Search for the cell housing the specified text and yield its (X, Y) center coordinate. 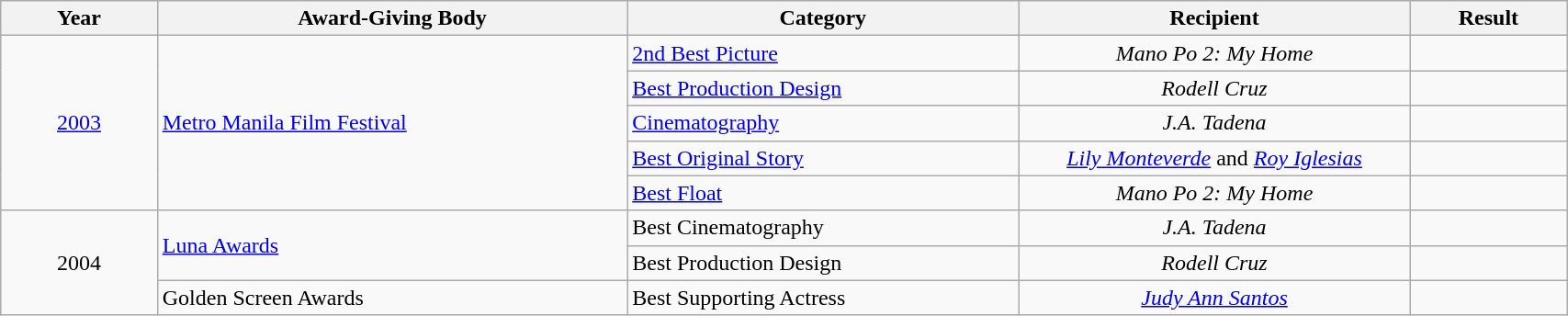
Metro Manila Film Festival (391, 123)
Judy Ann Santos (1214, 298)
2nd Best Picture (823, 53)
Award-Giving Body (391, 18)
Best Cinematography (823, 228)
Year (79, 18)
Lily Monteverde and Roy Iglesias (1214, 158)
Best Float (823, 193)
Cinematography (823, 123)
2003 (79, 123)
Golden Screen Awards (391, 298)
Luna Awards (391, 245)
Category (823, 18)
2004 (79, 263)
Best Original Story (823, 158)
Recipient (1214, 18)
Result (1488, 18)
Best Supporting Actress (823, 298)
